Provide the (X, Y) coordinate of the cell's center where the given text is located.  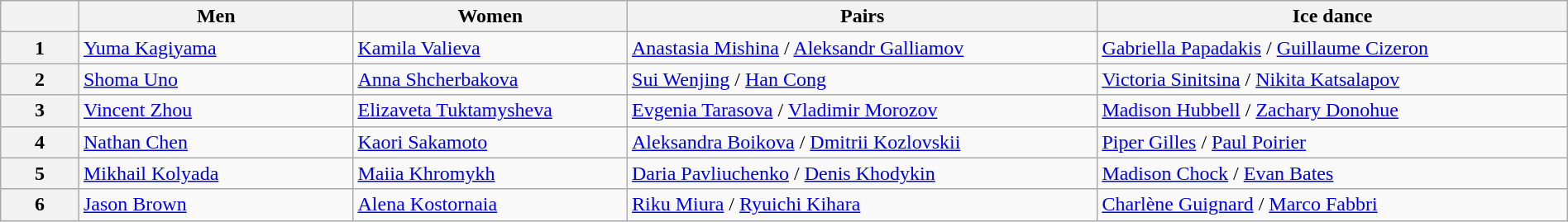
Sui Wenjing / Han Cong (863, 79)
Anastasia Mishina / Aleksandr Galliamov (863, 48)
Piper Gilles / Paul Poirier (1332, 142)
Yuma Kagiyama (216, 48)
Men (216, 17)
Anna Shcherbakova (490, 79)
1 (40, 48)
Victoria Sinitsina / Nikita Katsalapov (1332, 79)
6 (40, 205)
Madison Hubbell / Zachary Donohue (1332, 111)
Kaori Sakamoto (490, 142)
Elizaveta Tuktamysheva (490, 111)
Riku Miura / Ryuichi Kihara (863, 205)
Maiia Khromykh (490, 173)
Vincent Zhou (216, 111)
Shoma Uno (216, 79)
Nathan Chen (216, 142)
5 (40, 173)
Pairs (863, 17)
Gabriella Papadakis / Guillaume Cizeron (1332, 48)
Charlène Guignard / Marco Fabbri (1332, 205)
Mikhail Kolyada (216, 173)
2 (40, 79)
Madison Chock / Evan Bates (1332, 173)
Women (490, 17)
Jason Brown (216, 205)
Evgenia Tarasova / Vladimir Morozov (863, 111)
Daria Pavliuchenko / Denis Khodykin (863, 173)
4 (40, 142)
Ice dance (1332, 17)
3 (40, 111)
Aleksandra Boikova / Dmitrii Kozlovskii (863, 142)
Kamila Valieva (490, 48)
Alena Kostornaia (490, 205)
